Return (X, Y) of the center of cell containing provided text 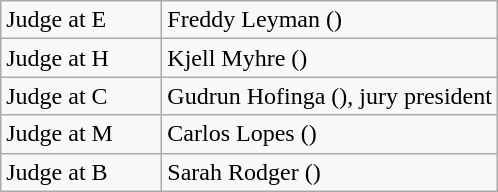
Kjell Myhre () (330, 58)
Judge at H (82, 58)
Freddy Leyman () (330, 20)
Sarah Rodger () (330, 172)
Judge at E (82, 20)
Carlos Lopes () (330, 134)
Judge at M (82, 134)
Judge at B (82, 172)
Judge at C (82, 96)
Gudrun Hofinga (), jury president (330, 96)
